Return [x, y] of the center of cell containing provided text 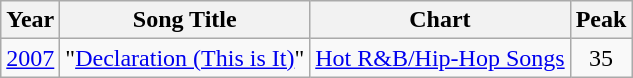
Song Title [185, 20]
Peak [601, 20]
2007 [30, 58]
Year [30, 20]
Chart [440, 20]
"Declaration (This is It)" [185, 58]
Hot R&B/Hip-Hop Songs [440, 58]
35 [601, 58]
